Detect which cell encompasses the target text, then output its (X, Y) center coordinate. 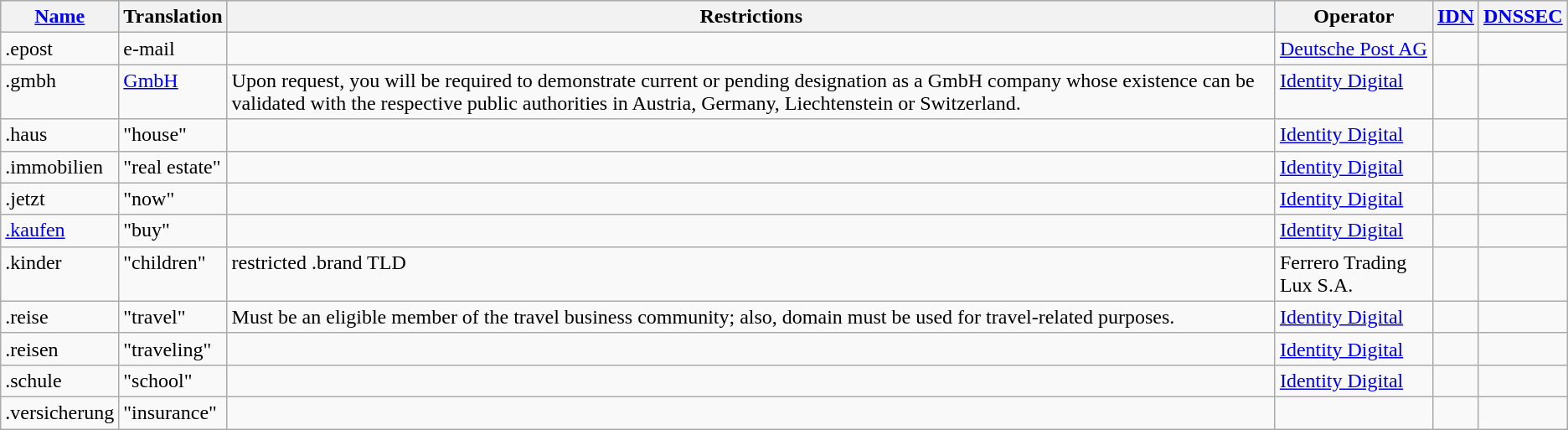
Restrictions (750, 17)
"school" (173, 381)
"buy" (173, 231)
e-mail (173, 49)
.reise (60, 317)
DNSSEC (1523, 17)
.kinder (60, 273)
.kaufen (60, 231)
Translation (173, 17)
.reisen (60, 349)
.gmbh (60, 92)
"travel" (173, 317)
IDN (1456, 17)
"traveling" (173, 349)
.epost (60, 49)
Name (60, 17)
Ferrero Trading Lux S.A. (1354, 273)
.immobilien (60, 167)
.jetzt (60, 199)
Operator (1354, 17)
"house" (173, 135)
"now" (173, 199)
"children" (173, 273)
Deutsche Post AG (1354, 49)
.versicherung (60, 412)
.schule (60, 381)
restricted .brand TLD (750, 273)
GmbH (173, 92)
.haus (60, 135)
Must be an eligible member of the travel business community; also, domain must be used for travel-related purposes. (750, 317)
"real estate" (173, 167)
"insurance" (173, 412)
